Extract the [X, Y] coordinate from the center of the cell holding the provided text.  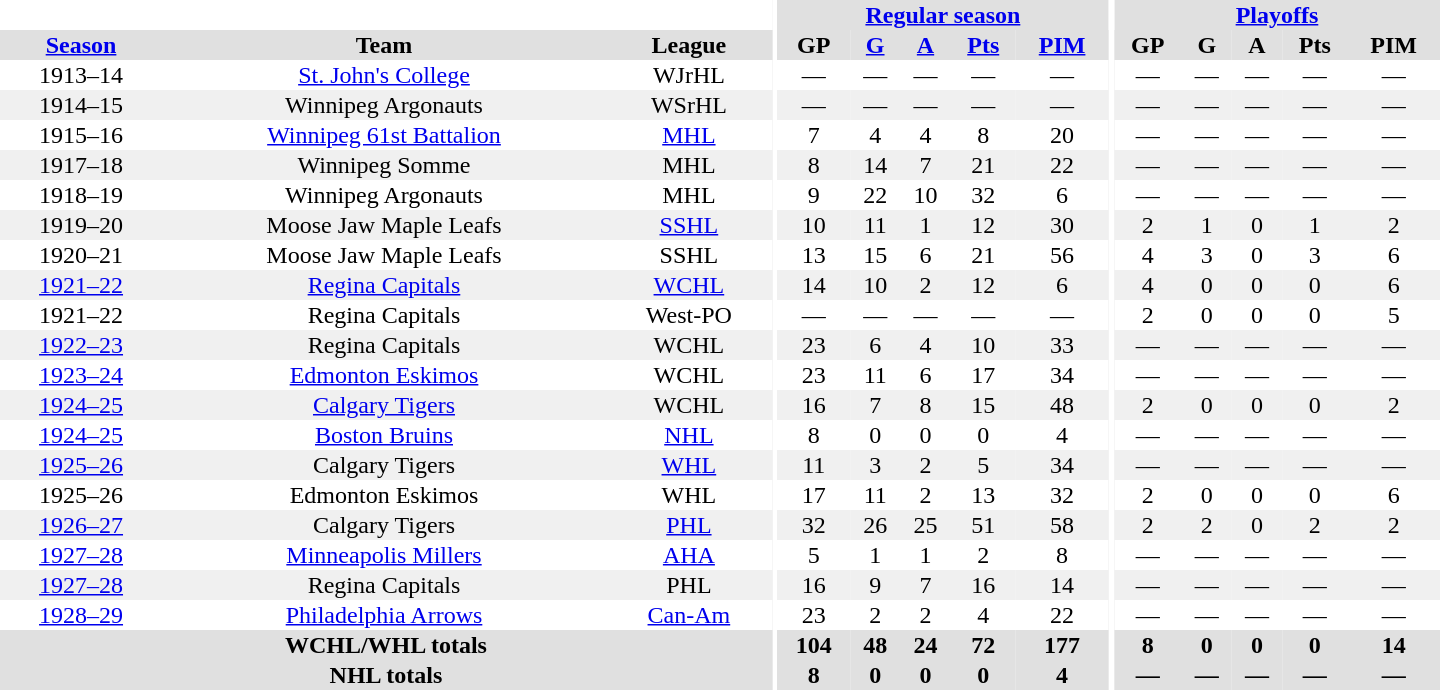
NHL totals [386, 675]
NHL [689, 435]
177 [1062, 645]
26 [875, 525]
30 [1062, 225]
1914–15 [81, 105]
24 [925, 645]
WCHL/WHL totals [386, 645]
WSrHL [689, 105]
104 [814, 645]
Can-Am [689, 615]
1928–29 [81, 615]
League [689, 45]
33 [1062, 345]
56 [1062, 255]
Minneapolis Millers [384, 555]
Winnipeg 61st Battalion [384, 135]
1917–18 [81, 165]
Winnipeg Somme [384, 165]
1919–20 [81, 225]
20 [1062, 135]
AHA [689, 555]
51 [984, 525]
Boston Bruins [384, 435]
58 [1062, 525]
St. John's College [384, 75]
WJrHL [689, 75]
Playoffs [1277, 15]
72 [984, 645]
25 [925, 525]
1918–19 [81, 195]
Season [81, 45]
West-PO [689, 315]
Philadelphia Arrows [384, 615]
1923–24 [81, 375]
Regular season [942, 15]
1920–21 [81, 255]
1922–23 [81, 345]
1915–16 [81, 135]
Team [384, 45]
1913–14 [81, 75]
1926–27 [81, 525]
